Search for the cell housing the specified text and yield its (x, y) center coordinate. 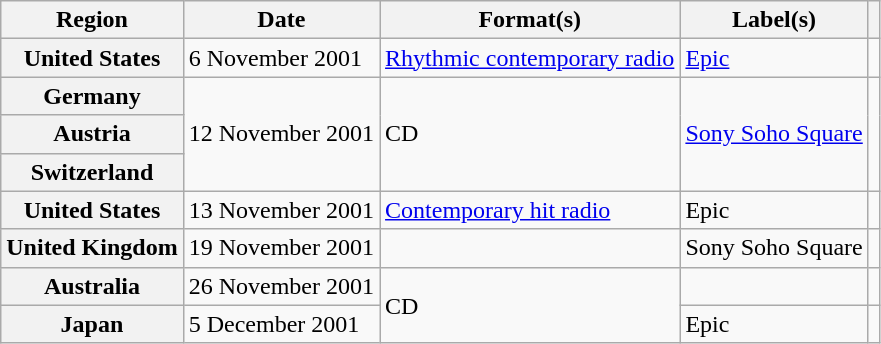
United Kingdom (92, 248)
Japan (92, 324)
13 November 2001 (281, 210)
Germany (92, 96)
5 December 2001 (281, 324)
12 November 2001 (281, 134)
6 November 2001 (281, 58)
Australia (92, 286)
Switzerland (92, 172)
Contemporary hit radio (530, 210)
Format(s) (530, 20)
Label(s) (774, 20)
Region (92, 20)
Date (281, 20)
Rhythmic contemporary radio (530, 58)
Austria (92, 134)
19 November 2001 (281, 248)
26 November 2001 (281, 286)
